For the text-containing cell, return its midpoint in [X, Y] coordinate format. 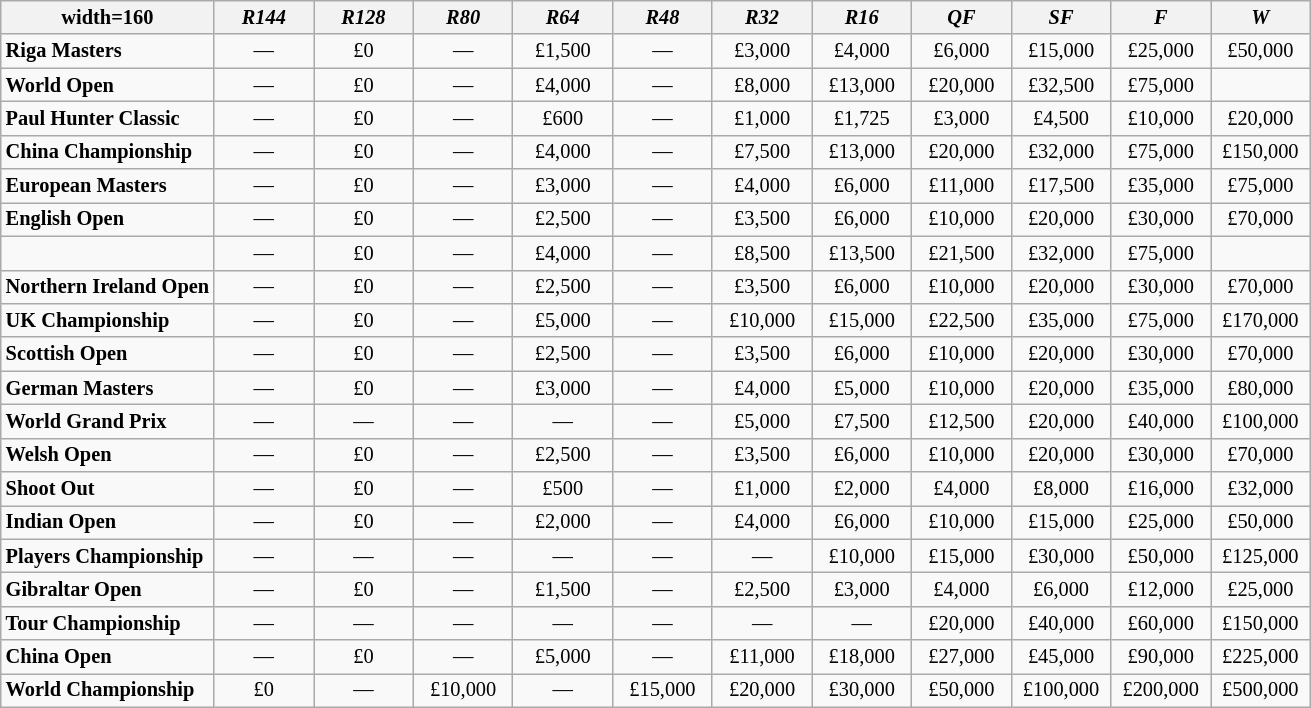
China Championship [108, 152]
£18,000 [862, 657]
China Open [108, 657]
Riga Masters [108, 51]
R32 [762, 17]
F [1161, 17]
R64 [563, 17]
£45,000 [1061, 657]
Paul Hunter Classic [108, 118]
£8,500 [762, 253]
W [1261, 17]
£17,500 [1061, 186]
Shoot Out [108, 489]
R16 [862, 17]
Tour Championship [108, 623]
World Open [108, 85]
European Masters [108, 186]
£22,500 [962, 320]
£12,500 [962, 421]
£90,000 [1161, 657]
£170,000 [1261, 320]
UK Championship [108, 320]
£200,000 [1161, 690]
£500 [563, 489]
width=160 [108, 17]
World Grand Prix [108, 421]
£16,000 [1161, 489]
World Championship [108, 690]
£60,000 [1161, 623]
QF [962, 17]
R80 [463, 17]
£13,500 [862, 253]
Northern Ireland Open [108, 287]
SF [1061, 17]
£27,000 [962, 657]
£4,500 [1061, 118]
£80,000 [1261, 388]
£125,000 [1261, 556]
£600 [563, 118]
£21,500 [962, 253]
English Open [108, 219]
R144 [264, 17]
£32,500 [1061, 85]
£1,725 [862, 118]
R48 [663, 17]
German Masters [108, 388]
Scottish Open [108, 354]
£225,000 [1261, 657]
Welsh Open [108, 455]
Indian Open [108, 522]
Gibraltar Open [108, 589]
R128 [364, 17]
£500,000 [1261, 690]
Players Championship [108, 556]
£12,000 [1161, 589]
